Scan for the cell matching the given text and deliver its [x, y] coordinate at center. 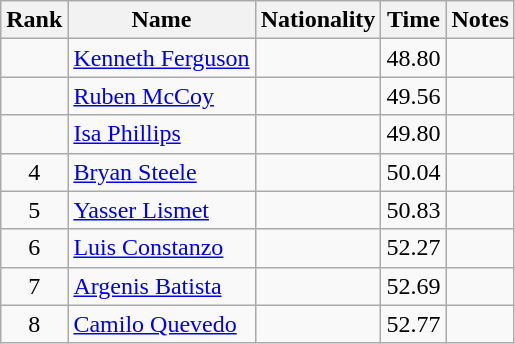
Argenis Batista [162, 286]
Yasser Lismet [162, 210]
Luis Constanzo [162, 248]
Name [162, 20]
Notes [480, 20]
49.80 [414, 134]
Ruben McCoy [162, 96]
6 [34, 248]
7 [34, 286]
52.69 [414, 286]
Camilo Quevedo [162, 324]
Bryan Steele [162, 172]
5 [34, 210]
50.83 [414, 210]
Isa Phillips [162, 134]
Time [414, 20]
49.56 [414, 96]
4 [34, 172]
Nationality [318, 20]
48.80 [414, 58]
Kenneth Ferguson [162, 58]
52.77 [414, 324]
52.27 [414, 248]
8 [34, 324]
Rank [34, 20]
50.04 [414, 172]
